Provide the [x, y] coordinate of the cell's center where the given text is located.  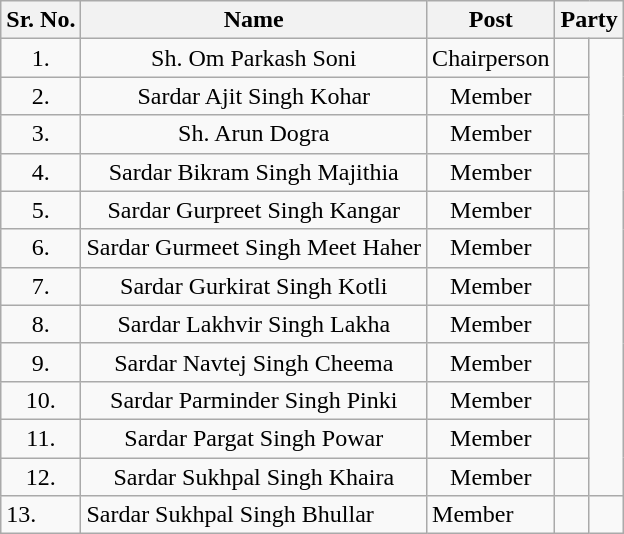
Post [491, 20]
Sardar Gurpreet Singh Kangar [254, 210]
Sardar Pargat Singh Powar [254, 438]
Sardar Lakhvir Singh Lakha [254, 324]
11. [41, 438]
6. [41, 248]
Sardar Gurkirat Singh Kotli [254, 286]
Sr. No. [41, 20]
13. [41, 515]
Sardar Bikram Singh Majithia [254, 172]
4. [41, 172]
Sh. Arun Dogra [254, 134]
Name [254, 20]
Sardar Sukhpal Singh Bhullar [254, 515]
Party [589, 20]
Sardar Ajit Singh Kohar [254, 96]
Sardar Parminder Singh Pinki [254, 400]
9. [41, 362]
7. [41, 286]
Sardar Gurmeet Singh Meet Haher [254, 248]
Sh. Om Parkash Soni [254, 58]
10. [41, 400]
5. [41, 210]
12. [41, 477]
8. [41, 324]
3. [41, 134]
1. [41, 58]
Chairperson [491, 58]
Sardar Sukhpal Singh Khaira [254, 477]
2. [41, 96]
Sardar Navtej Singh Cheema [254, 362]
